From the cell containing the given text, extract its center point as [x, y] coordinate. 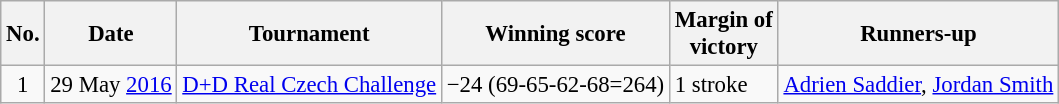
Adrien Saddier, Jordan Smith [918, 85]
No. [23, 34]
1 stroke [724, 85]
Tournament [309, 34]
Winning score [555, 34]
D+D Real Czech Challenge [309, 85]
29 May 2016 [111, 85]
Margin ofvictory [724, 34]
Date [111, 34]
1 [23, 85]
−24 (69-65-62-68=264) [555, 85]
Runners-up [918, 34]
